Extract the [X, Y] coordinate from the center of the cell holding the provided text.  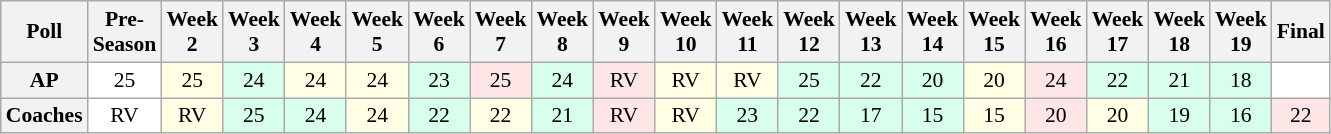
Week8 [562, 32]
Week10 [686, 32]
AP [44, 80]
Week15 [994, 32]
Week2 [192, 32]
Week4 [316, 32]
Week6 [439, 32]
Week5 [377, 32]
19 [1179, 116]
Poll [44, 32]
Week19 [1241, 32]
Week7 [501, 32]
Final [1301, 32]
Week18 [1179, 32]
Coaches [44, 116]
18 [1241, 80]
Week16 [1056, 32]
Week12 [809, 32]
17 [871, 116]
Pre-Season [125, 32]
Week14 [933, 32]
16 [1241, 116]
Week11 [748, 32]
Week17 [1118, 32]
Week3 [254, 32]
Week9 [624, 32]
Week13 [871, 32]
